For the text-containing cell, return its midpoint in [X, Y] coordinate format. 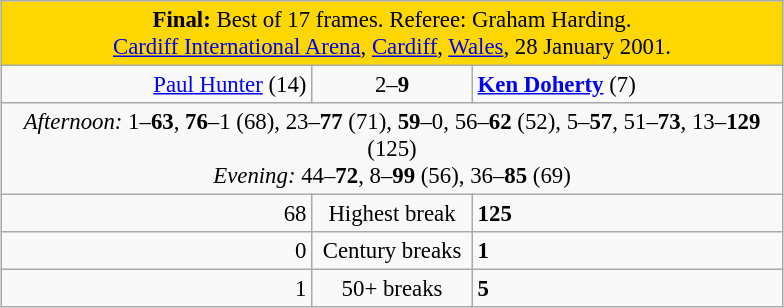
Final: Best of 17 frames. Referee: Graham Harding.Cardiff International Arena, Cardiff, Wales, 28 January 2001. [392, 34]
5 [628, 289]
Paul Hunter (14) [156, 85]
Afternoon: 1–63, 76–1 (68), 23–77 (71), 59–0, 56–62 (52), 5–57, 51–73, 13–129 (125)Evening: 44–72, 8–99 (56), 36–85 (69) [392, 149]
2–9 [392, 85]
Highest break [392, 214]
Century breaks [392, 251]
Ken Doherty (7) [628, 85]
125 [628, 214]
0 [156, 251]
68 [156, 214]
50+ breaks [392, 289]
